Return the [X, Y] coordinate for the center point of the cell that contains the specified text.  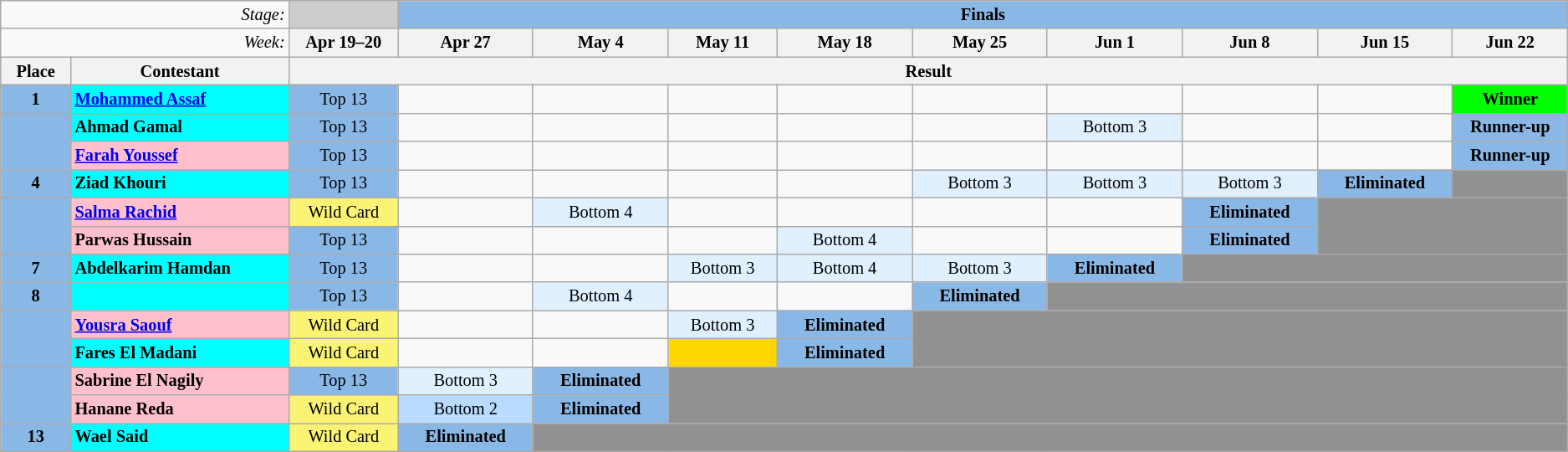
May 18 [845, 43]
Stage: [146, 14]
Jun 15 [1385, 43]
Ziad Khouri [181, 183]
May 25 [980, 43]
Yousra Saouf [181, 325]
Salma Rachid [181, 212]
Jun 1 [1114, 43]
7 [36, 268]
Winner [1510, 99]
4 [36, 183]
Abdelkarim Hamdan [181, 268]
May 4 [600, 43]
Farah Youssef [181, 156]
Bottom 2 [465, 409]
Wael Said [181, 437]
Contestant [181, 71]
Jun 8 [1249, 43]
Parwas Hussain [181, 240]
8 [36, 296]
1 [36, 99]
Apr 19–20 [344, 43]
May 11 [723, 43]
Fares El Madani [181, 352]
Ahmad Gamal [181, 127]
Sabrine El Nagily [181, 381]
13 [36, 437]
Week: [146, 43]
Result [928, 71]
Apr 27 [465, 43]
Place [36, 71]
Hanane Reda [181, 409]
Jun 22 [1510, 43]
Mohammed Assaf [181, 99]
Finals [983, 14]
